Locate the cell with the specified text and output its [X, Y] center coordinate. 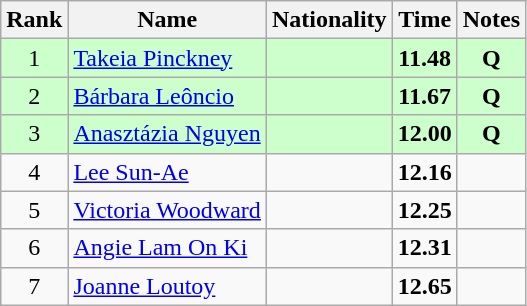
12.00 [424, 134]
Bárbara Leôncio [168, 96]
1 [34, 58]
11.48 [424, 58]
Notes [491, 20]
12.25 [424, 210]
Lee Sun-Ae [168, 172]
Rank [34, 20]
Nationality [329, 20]
Name [168, 20]
12.16 [424, 172]
3 [34, 134]
Joanne Loutoy [168, 286]
6 [34, 248]
11.67 [424, 96]
5 [34, 210]
2 [34, 96]
4 [34, 172]
7 [34, 286]
Anasztázia Nguyen [168, 134]
Takeia Pinckney [168, 58]
12.31 [424, 248]
12.65 [424, 286]
Victoria Woodward [168, 210]
Time [424, 20]
Angie Lam On Ki [168, 248]
